Determine the [x, y] coordinate at the center of the cell enclosing the given text.  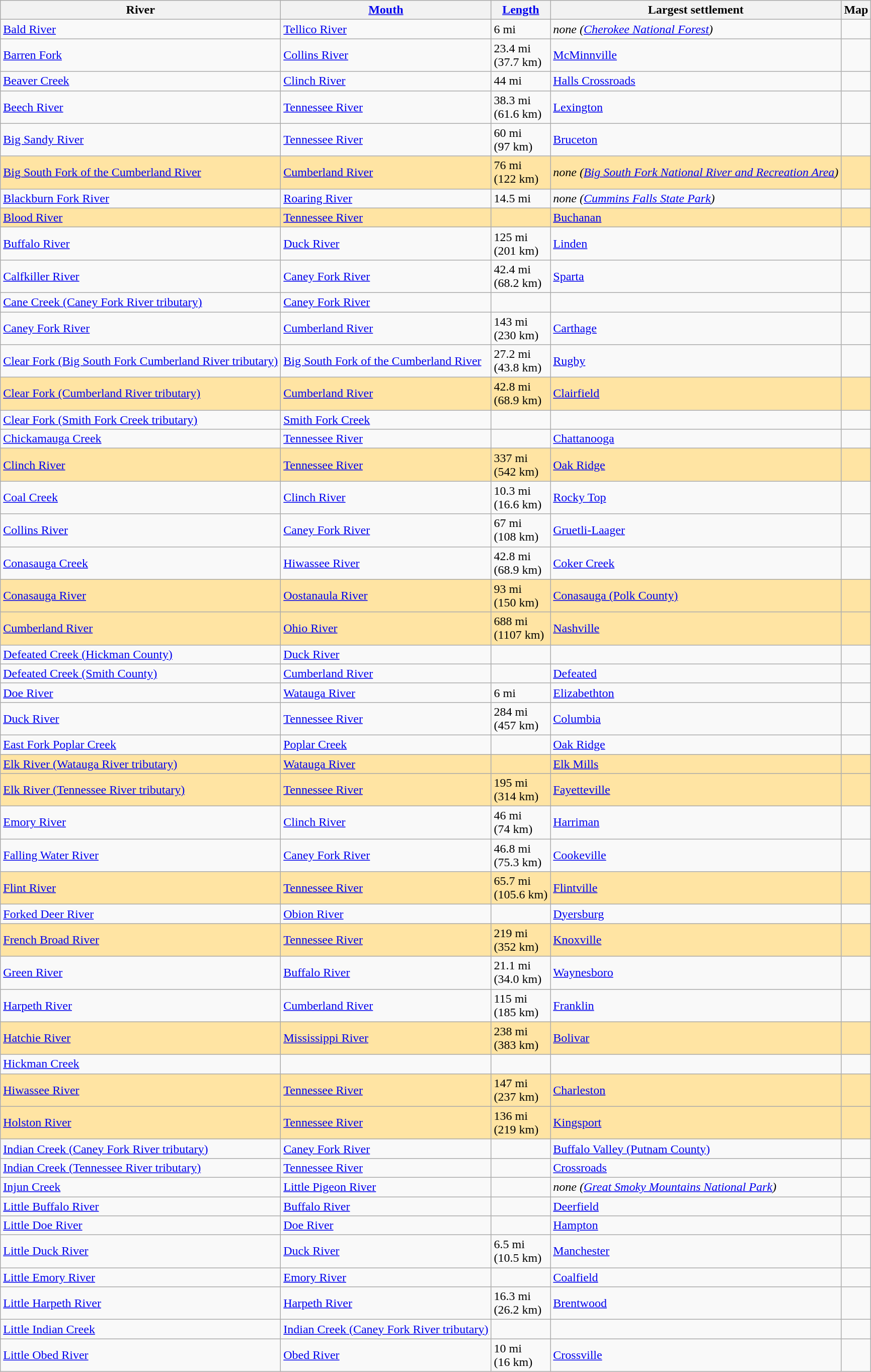
Ohio River [386, 628]
Elk River (Watauga River tributary) [141, 764]
Blood River [141, 217]
Coalfield [696, 1277]
Knoxville [696, 940]
Blackburn Fork River [141, 198]
Sparta [696, 276]
Calfkiller River [141, 276]
Roaring River [386, 198]
Defeated [696, 673]
14.5 mi [521, 198]
Little Duck River [141, 1251]
McMinnville [696, 55]
Injun Creek [141, 1187]
Length [521, 10]
Obion River [386, 914]
60 mi(97 km) [521, 140]
Hickman Creek [141, 1064]
Conasauga (Polk County) [696, 596]
Waynesboro [696, 972]
Beech River [141, 107]
Clear Fork (Big South Fork Cumberland River tributary) [141, 361]
46.8 mi(75.3 km) [521, 856]
Green River [141, 972]
Little Obed River [141, 1355]
East Fork Poplar Creek [141, 744]
Clear Fork (Cumberland River tributary) [141, 394]
Buffalo Valley (Putnam County) [696, 1149]
Elk Mills [696, 764]
Flintville [696, 888]
16.3 mi(26.2 km) [521, 1304]
Deerfield [696, 1206]
Carthage [696, 328]
Defeated Creek (Hickman County) [141, 654]
Bolivar [696, 1038]
none (Great Smoky Mountains National Park) [696, 1187]
Fayetteville [696, 790]
76 mi(122 km) [521, 172]
Halls Crossroads [696, 81]
Cane Creek (Caney Fork River tributary) [141, 302]
38.3 mi(61.6 km) [521, 107]
Obed River [386, 1355]
French Broad River [141, 940]
Nashville [696, 628]
125 mi(201 km) [521, 244]
Little Pigeon River [386, 1187]
10 mi(16 km) [521, 1355]
Tellico River [386, 29]
Poplar Creek [386, 744]
65.7 mi(105.6 km) [521, 888]
Manchester [696, 1251]
Cookeville [696, 856]
Clear Fork (Smith Fork Creek tributary) [141, 420]
Little Buffalo River [141, 1206]
Clairfield [696, 394]
147 mi(237 km) [521, 1090]
67 mi(108 km) [521, 530]
Kingsport [696, 1122]
Dyersburg [696, 914]
Little Indian Creek [141, 1329]
Smith Fork Creek [386, 420]
none (Big South Fork National River and Recreation Area) [696, 172]
none (Cummins Falls State Park) [696, 198]
Bald River [141, 29]
42.4 mi(68.2 km) [521, 276]
Beaver Creek [141, 81]
Crossville [696, 1355]
Gruetli-Laager [696, 530]
Coker Creek [696, 563]
Largest settlement [696, 10]
Mississippi River [386, 1038]
Rocky Top [696, 497]
688 mi(1107 km) [521, 628]
Oostanaula River [386, 596]
Linden [696, 244]
Lexington [696, 107]
337 mi(542 km) [521, 465]
Rugby [696, 361]
Holston River [141, 1122]
Little Doe River [141, 1226]
Hatchie River [141, 1038]
Coal Creek [141, 497]
136 mi(219 km) [521, 1122]
Big Sandy River [141, 140]
Mouth [386, 10]
Little Emory River [141, 1277]
Buchanan [696, 217]
Flint River [141, 888]
Hampton [696, 1226]
115 mi(185 km) [521, 1006]
Barren Fork [141, 55]
44 mi [521, 81]
Falling Water River [141, 856]
Conasauga Creek [141, 563]
Crossroads [696, 1168]
21.1 mi(34.0 km) [521, 972]
6.5 mi(10.5 km) [521, 1251]
219 mi(352 km) [521, 940]
195 mi(314 km) [521, 790]
46 mi(74 km) [521, 822]
Forked Deer River [141, 914]
Harriman [696, 822]
Bruceton [696, 140]
Elk River (Tennessee River tributary) [141, 790]
284 mi(457 km) [521, 719]
Little Harpeth River [141, 1304]
none (Cherokee National Forest) [696, 29]
Charleston [696, 1090]
Elizabethton [696, 693]
Columbia [696, 719]
143 mi(230 km) [521, 328]
23.4 mi(37.7 km) [521, 55]
10.3 mi(16.6 km) [521, 497]
Franklin [696, 1006]
River [141, 10]
Brentwood [696, 1304]
Map [856, 10]
Chickamauga Creek [141, 439]
27.2 mi(43.8 km) [521, 361]
93 mi(150 km) [521, 596]
238 mi(383 km) [521, 1038]
Chattanooga [696, 439]
Defeated Creek (Smith County) [141, 673]
Conasauga River [141, 596]
Indian Creek (Tennessee River tributary) [141, 1168]
